Pinpoint the cell where the given text exists, returning its [x, y] midpoint coordinate. 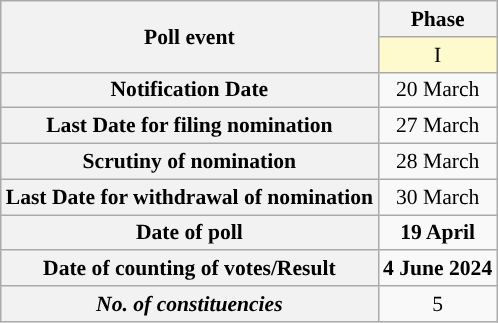
28 March [438, 161]
4 June 2024 [438, 268]
I [438, 54]
No. of constituencies [190, 304]
Last Date for withdrawal of nomination [190, 197]
5 [438, 304]
Date of poll [190, 232]
30 March [438, 197]
27 March [438, 126]
Scrutiny of nomination [190, 161]
20 March [438, 90]
Date of counting of votes/Result [190, 268]
Last Date for filing nomination [190, 126]
Phase [438, 19]
Poll event [190, 36]
Notification Date [190, 90]
19 April [438, 232]
